Locate the cell with the specified text and output its (X, Y) center coordinate. 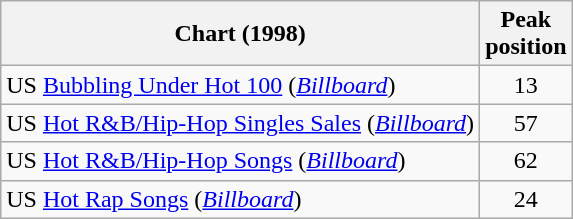
Peakposition (526, 34)
US Hot R&B/Hip-Hop Singles Sales (Billboard) (240, 123)
24 (526, 199)
13 (526, 85)
Chart (1998) (240, 34)
US Bubbling Under Hot 100 (Billboard) (240, 85)
US Hot Rap Songs (Billboard) (240, 199)
US Hot R&B/Hip-Hop Songs (Billboard) (240, 161)
62 (526, 161)
57 (526, 123)
